Locate the cell with the specified text and output its [x, y] center coordinate. 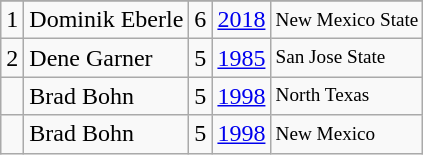
2 [12, 58]
1 [12, 20]
San Jose State [347, 58]
1985 [242, 58]
6 [200, 20]
New Mexico [347, 134]
New Mexico State [347, 20]
Dominik Eberle [106, 20]
North Texas [347, 96]
2018 [242, 20]
Dene Garner [106, 58]
